Locate the cell with the specified text and output its (X, Y) center coordinate. 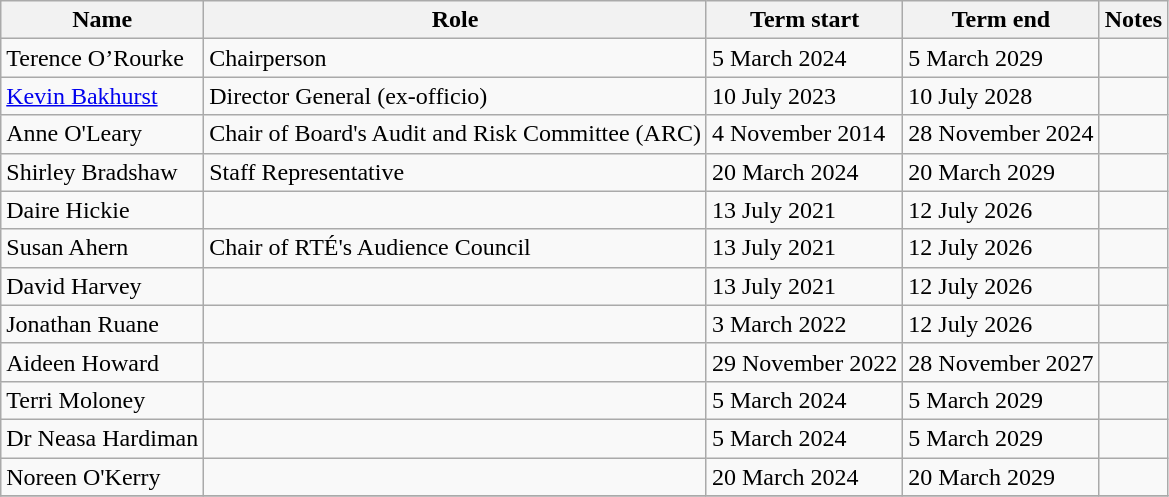
Susan Ahern (102, 248)
4 November 2014 (804, 134)
Kevin Bakhurst (102, 96)
Term end (1001, 20)
Jonathan Ruane (102, 324)
28 November 2024 (1001, 134)
Name (102, 20)
Terri Moloney (102, 400)
Chair of RTÉ's Audience Council (456, 248)
10 July 2028 (1001, 96)
29 November 2022 (804, 362)
Aideen Howard (102, 362)
Staff Representative (456, 172)
Chairperson (456, 58)
Notes (1133, 20)
Term start (804, 20)
Dr Neasa Hardiman (102, 438)
Shirley Bradshaw (102, 172)
3 March 2022 (804, 324)
10 July 2023 (804, 96)
28 November 2027 (1001, 362)
Daire Hickie (102, 210)
David Harvey (102, 286)
Role (456, 20)
Director General (ex-officio) (456, 96)
Anne O'Leary (102, 134)
Noreen O'Kerry (102, 477)
Terence O’Rourke (102, 58)
Chair of Board's Audit and Risk Committee (ARC) (456, 134)
